For the text-containing cell, return its midpoint in (x, y) coordinate format. 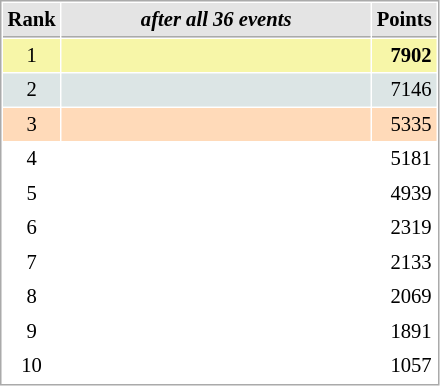
10 (32, 366)
9 (32, 332)
6 (32, 228)
2069 (404, 296)
7902 (404, 56)
5 (32, 194)
4 (32, 158)
5181 (404, 158)
Rank (32, 20)
after all 36 events (216, 20)
3 (32, 124)
1057 (404, 366)
1891 (404, 332)
Points (404, 20)
2133 (404, 262)
4939 (404, 194)
5335 (404, 124)
2 (32, 90)
8 (32, 296)
2319 (404, 228)
1 (32, 56)
7146 (404, 90)
7 (32, 262)
